Pinpoint the cell where the given text exists, returning its (x, y) midpoint coordinate. 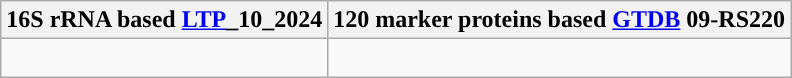
16S rRNA based LTP_10_2024 (164, 20)
120 marker proteins based GTDB 09-RS220 (560, 20)
